Find where the given text appears and provide that cell's center as (X, Y) coordinate. 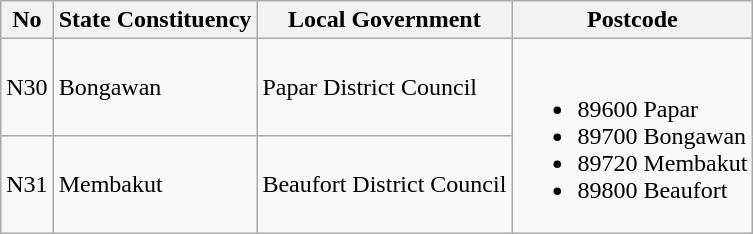
Papar District Council (384, 88)
Local Government (384, 20)
N30 (27, 88)
State Constituency (155, 20)
89600 Papar89700 Bongawan89720 Membakut89800 Beaufort (632, 136)
Membakut (155, 184)
N31 (27, 184)
No (27, 20)
Postcode (632, 20)
Beaufort District Council (384, 184)
Bongawan (155, 88)
